Extract the (X, Y) coordinate from the center of the cell holding the provided text.  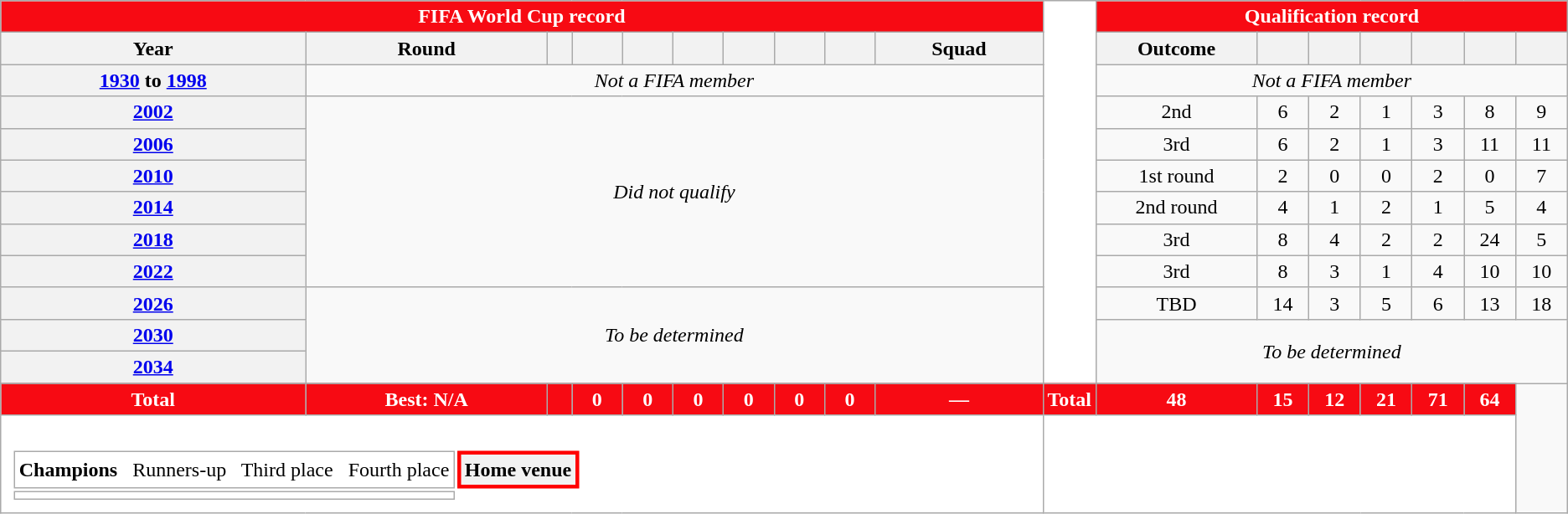
2018 (153, 239)
Outcome (1177, 49)
Home venue (518, 470)
64 (1490, 399)
Round (427, 49)
24 (1490, 239)
Did not qualify (674, 192)
71 (1438, 399)
— (959, 399)
Champions Runners-up Third place Fourth place Home venue (522, 464)
Squad (959, 49)
15 (1283, 399)
13 (1490, 303)
12 (1334, 399)
Qualification record (1332, 17)
Best: N/A (427, 399)
2006 (153, 144)
2030 (153, 335)
Year (153, 49)
2034 (153, 367)
2nd (1177, 112)
2014 (153, 208)
2002 (153, 112)
7 (1541, 176)
14 (1283, 303)
TBD (1177, 303)
Champions Runners-up Third place Fourth place (234, 470)
2026 (153, 303)
2022 (153, 271)
1930 to 1998 (153, 80)
2010 (153, 176)
21 (1386, 399)
18 (1541, 303)
9 (1541, 112)
2nd round (1177, 208)
1st round (1177, 176)
FIFA World Cup record (522, 17)
48 (1177, 399)
